Search for the cell housing the specified text and yield its [X, Y] center coordinate. 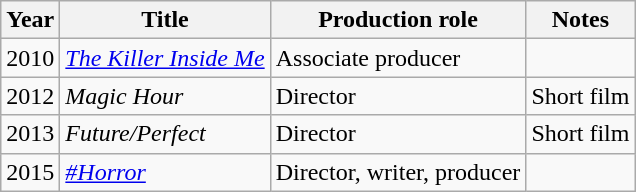
2010 [30, 58]
#Horror [165, 172]
Notes [580, 20]
Title [165, 20]
Director, writer, producer [398, 172]
Production role [398, 20]
2012 [30, 96]
2013 [30, 134]
The Killer Inside Me [165, 58]
Associate producer [398, 58]
Magic Hour [165, 96]
2015 [30, 172]
Year [30, 20]
Future/Perfect [165, 134]
